Capture the cell that displays the provided text and extract its (x, y) central coordinate. 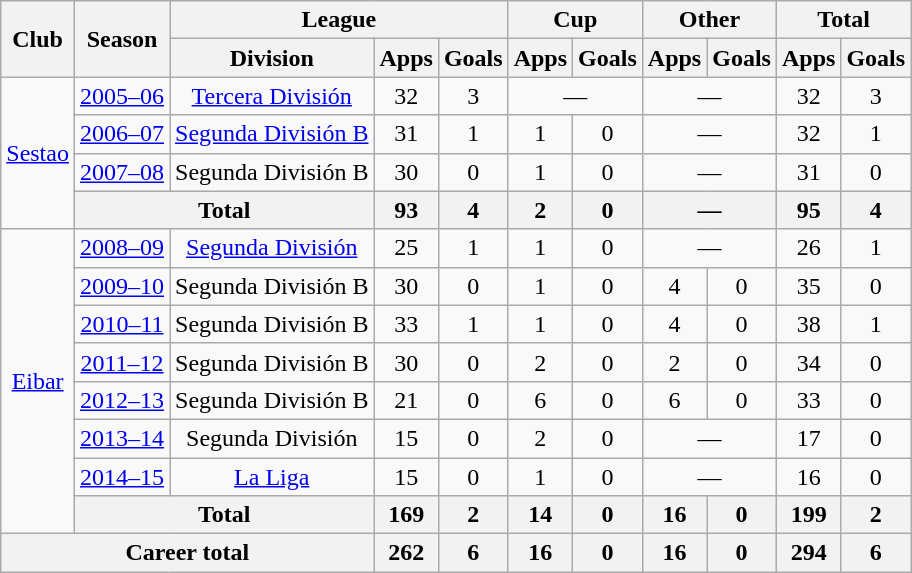
2005–06 (122, 96)
262 (406, 553)
Division (272, 58)
Tercera División (272, 96)
34 (808, 362)
25 (406, 248)
Season (122, 39)
2008–09 (122, 248)
14 (540, 515)
League (340, 20)
Cup (575, 20)
35 (808, 286)
294 (808, 553)
26 (808, 248)
17 (808, 438)
93 (406, 210)
169 (406, 515)
21 (406, 400)
2006–07 (122, 134)
Other (709, 20)
2009–10 (122, 286)
Career total (188, 553)
Sestao (38, 153)
2011–12 (122, 362)
2010–11 (122, 324)
95 (808, 210)
2014–15 (122, 477)
2007–08 (122, 172)
Eibar (38, 381)
Club (38, 39)
2012–13 (122, 400)
La Liga (272, 477)
38 (808, 324)
2013–14 (122, 438)
199 (808, 515)
